Output the (X, Y) coordinate of the center of the cell containing the given text.  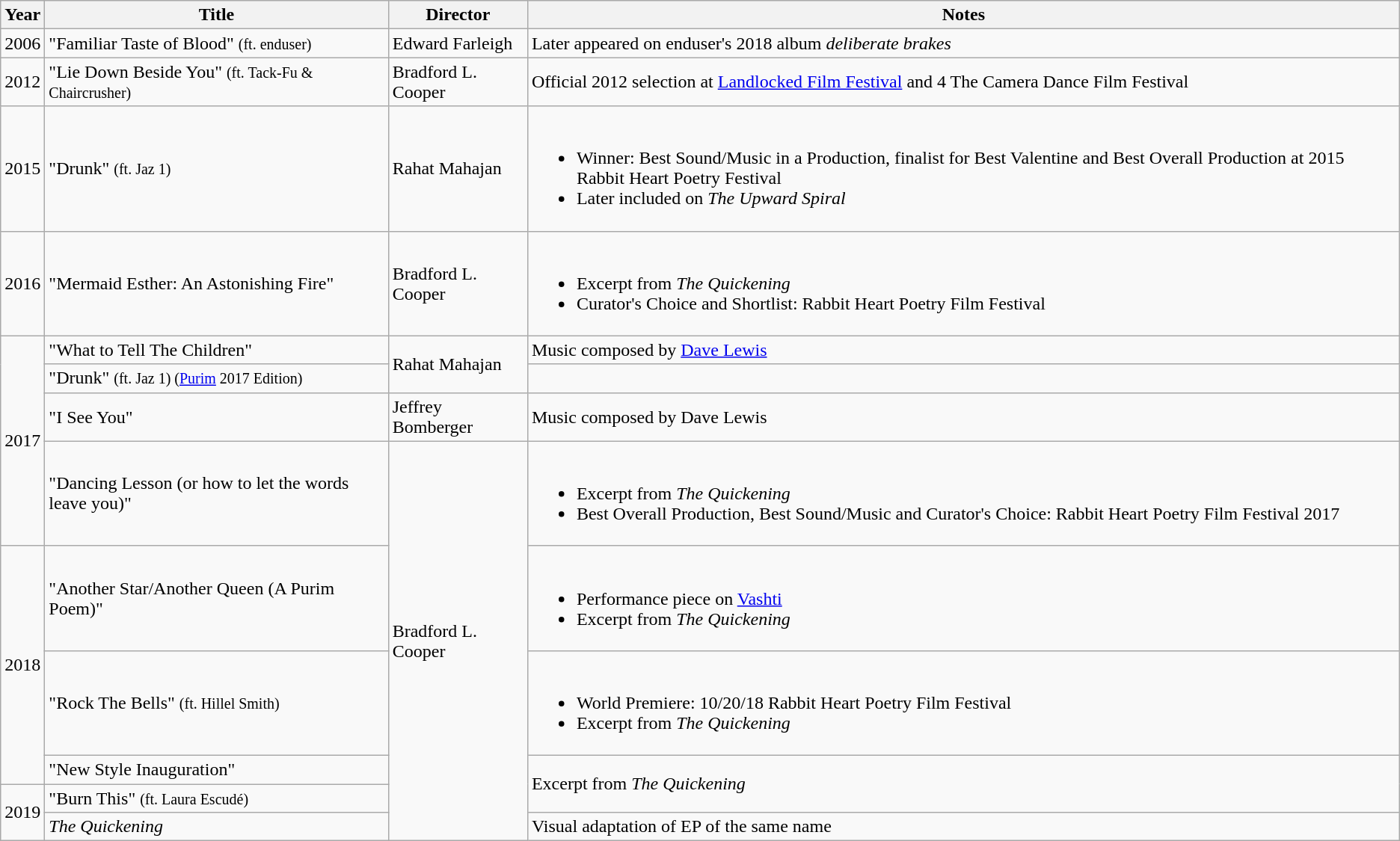
Edward Farleigh (458, 43)
"Drunk" (ft. Jaz 1) (Purim 2017 Edition) (217, 378)
2017 (22, 441)
"Rock The Bells" (ft. Hillel Smith) (217, 703)
"Lie Down Beside You" (ft. Tack-Fu & Chaircrusher) (217, 82)
Excerpt from The QuickeningBest Overall Production, Best Sound/Music and Curator's Choice: Rabbit Heart Poetry Film Festival 2017 (963, 493)
2015 (22, 169)
"Mermaid Esther: An Astonishing Fire" (217, 283)
"Drunk" (ft. Jaz 1) (217, 169)
Excerpt from The Quickening (963, 783)
Notes (963, 15)
"I See You" (217, 417)
Jeffrey Bomberger (458, 417)
"Another Star/Another Queen (A Purim Poem)" (217, 598)
Visual adaptation of EP of the same name (963, 827)
Excerpt from The QuickeningCurator's Choice and Shortlist: Rabbit Heart Poetry Film Festival (963, 283)
"Familiar Taste of Blood" (ft. enduser) (217, 43)
Official 2012 selection at Landlocked Film Festival and 4 The Camera Dance Film Festival (963, 82)
World Premiere: 10/20/18 Rabbit Heart Poetry Film FestivalExcerpt from The Quickening (963, 703)
Title (217, 15)
2006 (22, 43)
Later appeared on enduser's 2018 album deliberate brakes (963, 43)
"Dancing Lesson (or how to let the words leave you)" (217, 493)
"Burn This" (ft. Laura Escudé) (217, 798)
"New Style Inauguration" (217, 769)
Year (22, 15)
2019 (22, 812)
2018 (22, 665)
The Quickening (217, 827)
"What to Tell The Children" (217, 350)
2012 (22, 82)
2016 (22, 283)
Director (458, 15)
Performance piece on VashtiExcerpt from The Quickening (963, 598)
